Pinpoint the cell where the given text exists, returning its (X, Y) midpoint coordinate. 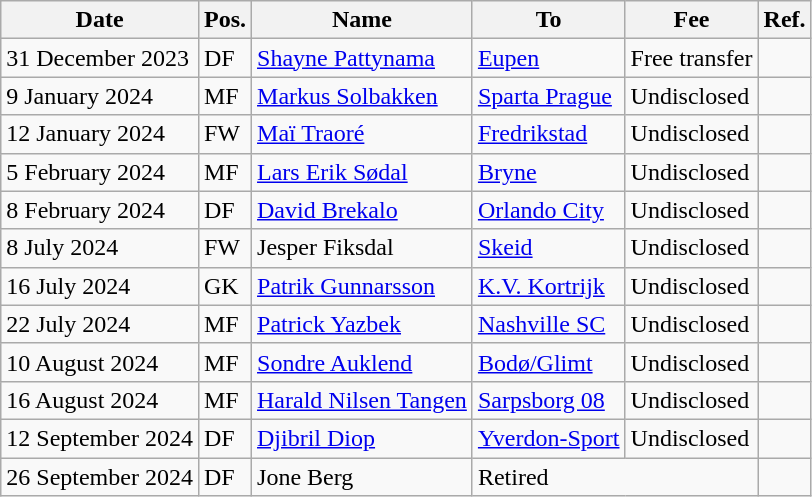
Jone Berg (362, 477)
12 September 2024 (100, 438)
Patrick Yazbek (362, 324)
Date (100, 20)
8 February 2024 (100, 210)
Maï Traoré (362, 134)
Markus Solbakken (362, 96)
GK (224, 286)
Sondre Auklend (362, 362)
Bryne (548, 172)
Bodø/Glimt (548, 362)
To (548, 20)
Fredrikstad (548, 134)
Retired (615, 477)
Jesper Fiksdal (362, 248)
Lars Erik Sødal (362, 172)
26 September 2024 (100, 477)
Yverdon-Sport (548, 438)
David Brekalo (362, 210)
Name (362, 20)
8 July 2024 (100, 248)
K.V. Kortrijk (548, 286)
12 January 2024 (100, 134)
10 August 2024 (100, 362)
Orlando City (548, 210)
Pos. (224, 20)
22 July 2024 (100, 324)
5 February 2024 (100, 172)
Sarpsborg 08 (548, 400)
Shayne Pattynama (362, 58)
Sparta Prague (548, 96)
Djibril Diop (362, 438)
16 July 2024 (100, 286)
9 January 2024 (100, 96)
Nashville SC (548, 324)
Free transfer (692, 58)
Patrik Gunnarsson (362, 286)
16 August 2024 (100, 400)
Harald Nilsen Tangen (362, 400)
Skeid (548, 248)
Ref. (784, 20)
Fee (692, 20)
31 December 2023 (100, 58)
Eupen (548, 58)
